Determine the [x, y] coordinate at the center of the cell enclosing the given text.  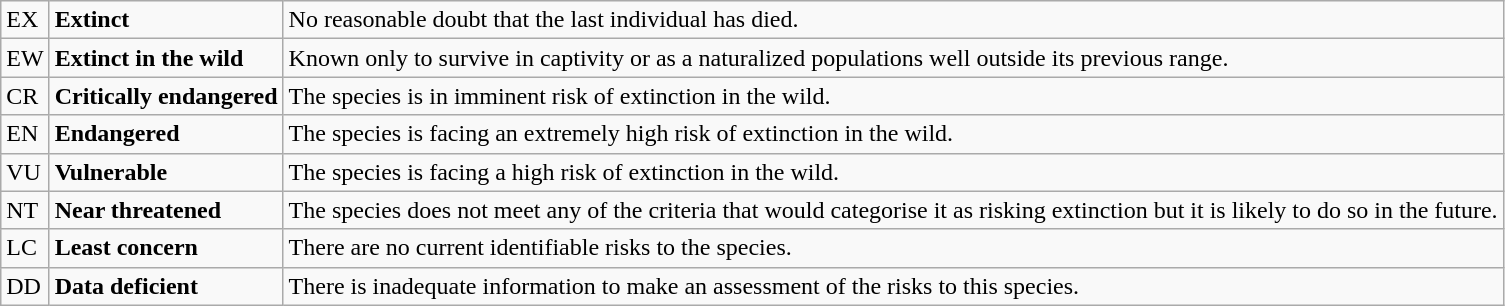
Endangered [166, 134]
EW [25, 58]
VU [25, 172]
CR [25, 96]
Known only to survive in captivity or as a naturalized populations well outside its previous range. [893, 58]
Vulnerable [166, 172]
NT [25, 210]
Least concern [166, 248]
Extinct in the wild [166, 58]
Extinct [166, 20]
The species is in imminent risk of extinction in the wild. [893, 96]
No reasonable doubt that the last individual has died. [893, 20]
There is inadequate information to make an assessment of the risks to this species. [893, 286]
The species is facing an extremely high risk of extinction in the wild. [893, 134]
Data deficient [166, 286]
The species is facing a high risk of extinction in the wild. [893, 172]
There are no current identifiable risks to the species. [893, 248]
Near threatened [166, 210]
LC [25, 248]
EN [25, 134]
Critically endangered [166, 96]
DD [25, 286]
The species does not meet any of the criteria that would categorise it as risking extinction but it is likely to do so in the future. [893, 210]
EX [25, 20]
